From the cell containing the given text, extract its center point as [x, y] coordinate. 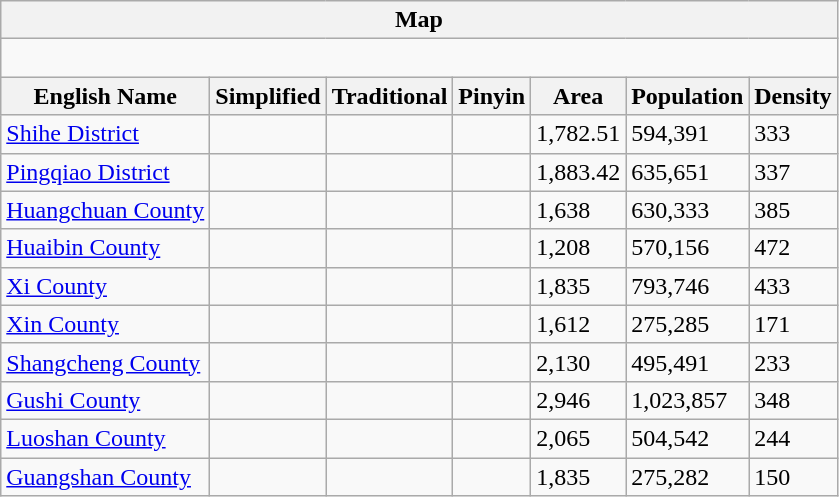
793,746 [688, 286]
1,638 [578, 210]
630,333 [688, 210]
171 [793, 324]
233 [793, 362]
Xi County [106, 286]
337 [793, 172]
Population [688, 96]
385 [793, 210]
472 [793, 248]
Huangchuan County [106, 210]
2,130 [578, 362]
1,612 [578, 324]
Luoshan County [106, 438]
Map [419, 20]
Area [578, 96]
1,883.42 [578, 172]
635,651 [688, 172]
1,782.51 [578, 134]
Pinyin [492, 96]
275,285 [688, 324]
348 [793, 400]
570,156 [688, 248]
2,065 [578, 438]
Shihe District [106, 134]
495,491 [688, 362]
Pingqiao District [106, 172]
Shangcheng County [106, 362]
Gushi County [106, 400]
1,023,857 [688, 400]
Traditional [390, 96]
275,282 [688, 477]
Guangshan County [106, 477]
2,946 [578, 400]
244 [793, 438]
Density [793, 96]
504,542 [688, 438]
Huaibin County [106, 248]
594,391 [688, 134]
Simplified [268, 96]
150 [793, 477]
433 [793, 286]
English Name [106, 96]
333 [793, 134]
1,208 [578, 248]
Xin County [106, 324]
